Search for the cell housing the specified text and yield its (X, Y) center coordinate. 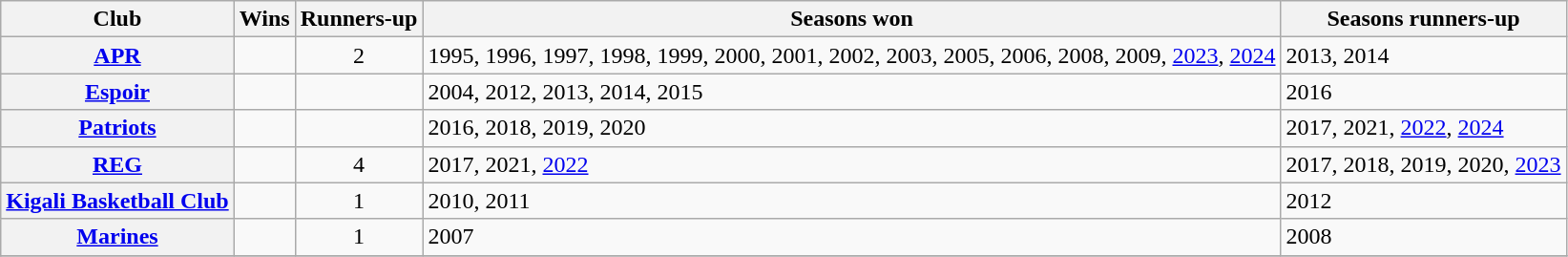
Club (117, 19)
Espoir (117, 92)
2007 (851, 237)
REG (117, 164)
Seasons won (851, 19)
2004, 2012, 2013, 2014, 2015 (851, 92)
Seasons runners-up (1424, 19)
2017, 2021, 2022, 2024 (1424, 128)
Patriots (117, 128)
2 (359, 55)
2013, 2014 (1424, 55)
2010, 2011 (851, 201)
2008 (1424, 237)
Marines (117, 237)
Kigali Basketball Club (117, 201)
2017, 2018, 2019, 2020, 2023 (1424, 164)
2016, 2018, 2019, 2020 (851, 128)
2012 (1424, 201)
1995, 1996, 1997, 1998, 1999, 2000, 2001, 2002, 2003, 2005, 2006, 2008, 2009, 2023, 2024 (851, 55)
APR (117, 55)
Wins (264, 19)
Runners-up (359, 19)
2017, 2021, 2022 (851, 164)
2016 (1424, 92)
4 (359, 164)
